Search for the cell housing the specified text and yield its (x, y) center coordinate. 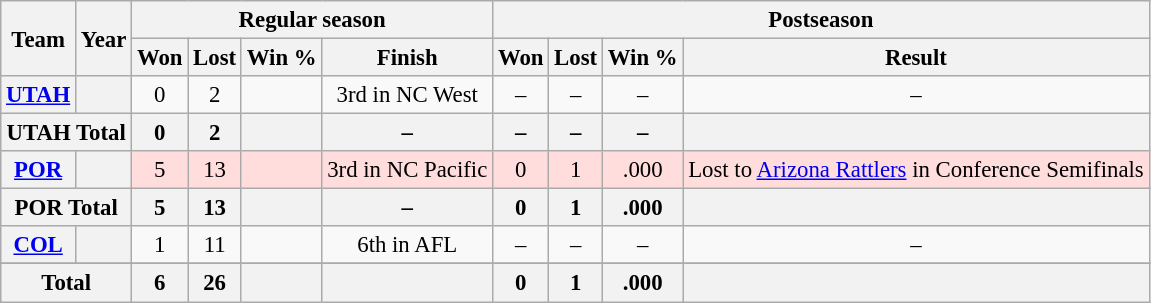
Result (916, 58)
Year (103, 38)
26 (215, 283)
6th in AFL (408, 245)
COL (38, 245)
Lost to Arizona Rattlers in Conference Semifinals (916, 170)
POR Total (66, 208)
Team (38, 38)
3rd in NC West (408, 95)
6 (160, 283)
11 (215, 245)
UTAH (38, 95)
Total (66, 283)
Postseason (821, 20)
Regular season (312, 20)
UTAH Total (66, 133)
3rd in NC Pacific (408, 170)
Finish (408, 58)
POR (38, 170)
